Extract the (x, y) coordinate from the center of the cell holding the provided text.  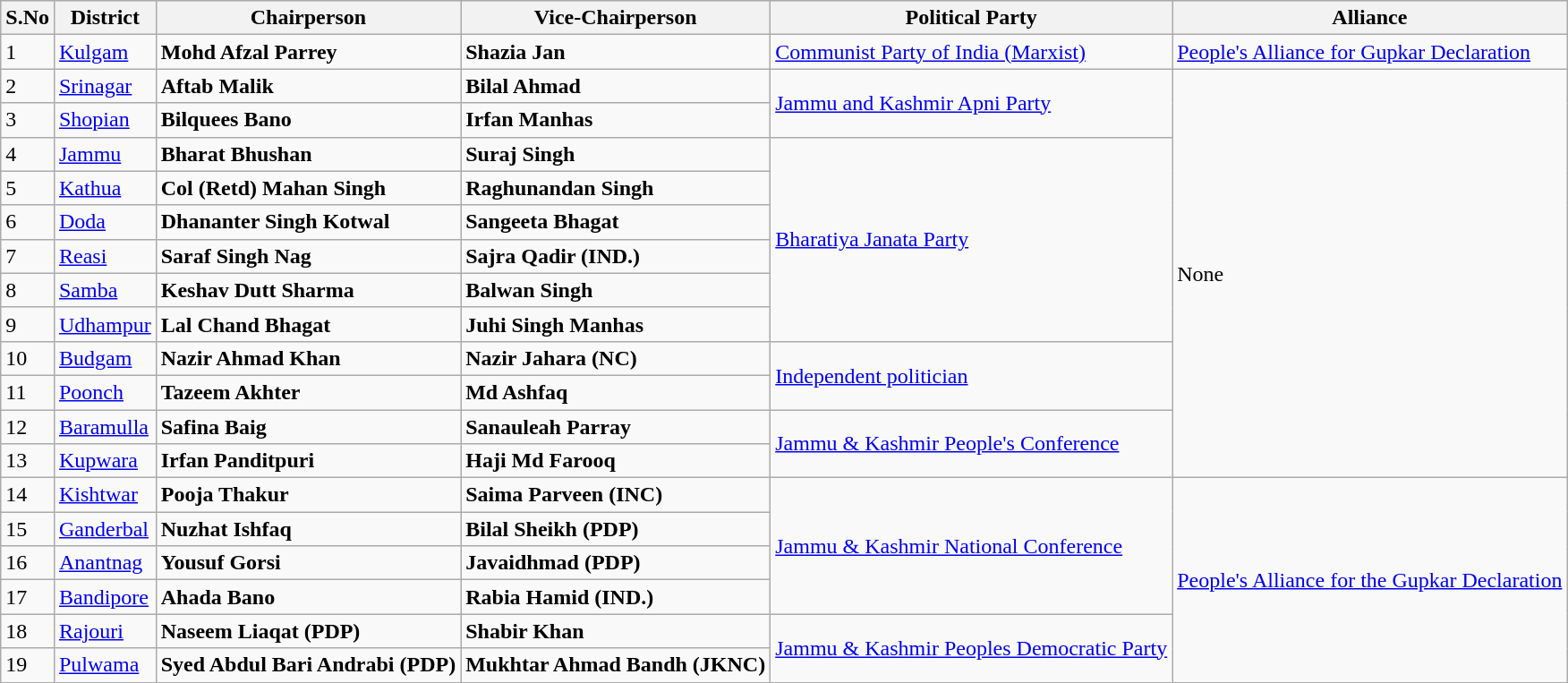
18 (28, 631)
Kulgam (105, 52)
Budgam (105, 358)
Chairperson (308, 18)
Irfan Manhas (616, 120)
Sajra Qadir (IND.) (616, 256)
Jammu & Kashmir National Conference (972, 546)
Reasi (105, 256)
Irfan Panditpuri (308, 461)
Jammu & Kashmir People's Conference (972, 444)
Bandipore (105, 597)
Shopian (105, 120)
Md Ashfaq (616, 392)
Javaidhmad (PDP) (616, 563)
Sangeeta Bhagat (616, 222)
Aftab Malik (308, 86)
Alliance (1369, 18)
Pulwama (105, 665)
Nazir Ahmad Khan (308, 358)
Mohd Afzal Parrey (308, 52)
Tazeem Akhter (308, 392)
Shabir Khan (616, 631)
Rajouri (105, 631)
9 (28, 324)
Raghunandan Singh (616, 188)
5 (28, 188)
Ahada Bano (308, 597)
Yousuf Gorsi (308, 563)
19 (28, 665)
1 (28, 52)
Kupwara (105, 461)
Lal Chand Bhagat (308, 324)
Col (Retd) Mahan Singh (308, 188)
Jammu and Kashmir Apni Party (972, 103)
None (1369, 274)
Shazia Jan (616, 52)
Anantnag (105, 563)
Samba (105, 290)
Haji Md Farooq (616, 461)
Srinagar (105, 86)
11 (28, 392)
Baramulla (105, 427)
15 (28, 529)
3 (28, 120)
Suraj Singh (616, 154)
Vice-Chairperson (616, 18)
Nazir Jahara (NC) (616, 358)
People's Alliance for the Gupkar Declaration (1369, 580)
16 (28, 563)
17 (28, 597)
Naseem Liaqat (PDP) (308, 631)
People's Alliance for Gupkar Declaration (1369, 52)
Jammu (105, 154)
Independent politician (972, 375)
Pooja Thakur (308, 495)
8 (28, 290)
12 (28, 427)
10 (28, 358)
District (105, 18)
Bilal Ahmad (616, 86)
Communist Party of India (Marxist) (972, 52)
Jammu & Kashmir Peoples Democratic Party (972, 648)
Doda (105, 222)
S.No (28, 18)
4 (28, 154)
2 (28, 86)
Saima Parveen (INC) (616, 495)
Balwan Singh (616, 290)
Juhi Singh Manhas (616, 324)
Udhampur (105, 324)
Bharatiya Janata Party (972, 239)
Bilquees Bano (308, 120)
Mukhtar Ahmad Bandh (JKNC) (616, 665)
Syed Abdul Bari Andrabi (PDP) (308, 665)
Kishtwar (105, 495)
Poonch (105, 392)
Nuzhat Ishfaq (308, 529)
Bharat Bhushan (308, 154)
14 (28, 495)
Kathua (105, 188)
Dhananter Singh Kotwal (308, 222)
7 (28, 256)
Keshav Dutt Sharma (308, 290)
Sanauleah Parray (616, 427)
6 (28, 222)
13 (28, 461)
Saraf Singh Nag (308, 256)
Rabia Hamid (IND.) (616, 597)
Bilal Sheikh (PDP) (616, 529)
Ganderbal (105, 529)
Safina Baig (308, 427)
Political Party (972, 18)
